For the text-containing cell, return its midpoint in (x, y) coordinate format. 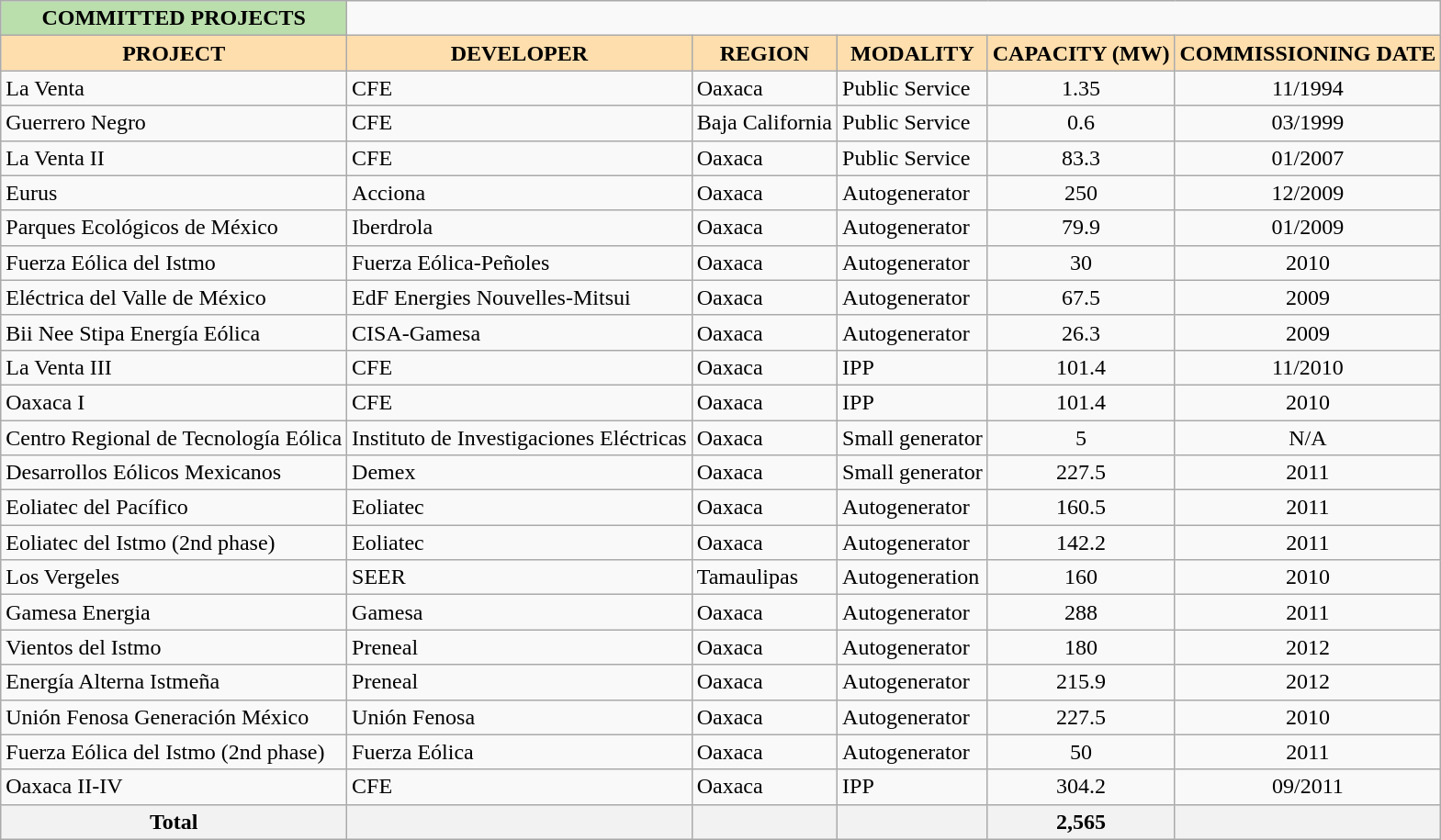
Eoliatec del Pacífico (174, 508)
5 (1081, 438)
Gamesa (520, 612)
MODALITY (913, 53)
79.9 (1081, 228)
Fuerza Eólica-Peñoles (520, 263)
N/A (1308, 438)
REGION (764, 53)
142.2 (1081, 543)
CISA-Gamesa (520, 332)
Vientos del Istmo (174, 647)
Guerrero Negro (174, 123)
Energía Alterna Istmeña (174, 682)
2,565 (1081, 822)
Demex (520, 473)
Instituto de Investigaciones Eléctricas (520, 438)
Unión Fenosa (520, 717)
Tamaulipas (764, 577)
12/2009 (1308, 193)
67.5 (1081, 297)
304.2 (1081, 787)
Gamesa Energia (174, 612)
Oaxaca I (174, 402)
26.3 (1081, 332)
215.9 (1081, 682)
250 (1081, 193)
Autogeneration (913, 577)
180 (1081, 647)
160 (1081, 577)
30 (1081, 263)
160.5 (1081, 508)
Acciona (520, 193)
EdF Energies Nouvelles-Mitsui (520, 297)
DEVELOPER (520, 53)
09/2011 (1308, 787)
83.3 (1081, 158)
50 (1081, 752)
COMMITTED PROJECTS (174, 18)
Centro Regional de Tecnología Eólica (174, 438)
01/2009 (1308, 228)
Unión Fenosa Generación México (174, 717)
Iberdrola (520, 228)
Fuerza Eólica (520, 752)
Total (174, 822)
11/1994 (1308, 88)
Parques Ecológicos de México (174, 228)
Oaxaca II-IV (174, 787)
SEER (520, 577)
1.35 (1081, 88)
11/2010 (1308, 367)
Baja California (764, 123)
Fuerza Eólica del Istmo (2nd phase) (174, 752)
COMMISSIONING DATE (1308, 53)
Desarrollos Eólicos Mexicanos (174, 473)
03/1999 (1308, 123)
La Venta II (174, 158)
288 (1081, 612)
Bii Nee Stipa Energía Eólica (174, 332)
La Venta III (174, 367)
Eléctrica del Valle de México (174, 297)
Eoliatec del Istmo (2nd phase) (174, 543)
0.6 (1081, 123)
CAPACITY (MW) (1081, 53)
Eurus (174, 193)
La Venta (174, 88)
01/2007 (1308, 158)
PROJECT (174, 53)
Fuerza Eólica del Istmo (174, 263)
Los Vergeles (174, 577)
